Return [x, y] of the center of cell containing provided text 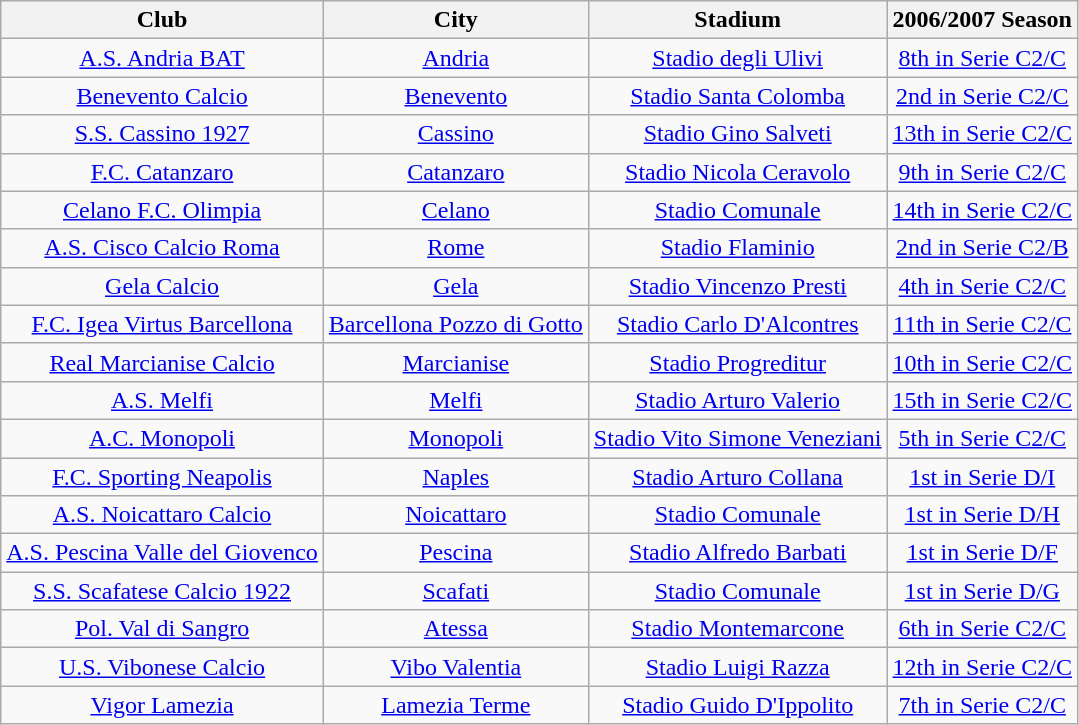
Stadio Gino Salveti [738, 134]
2nd in Serie C2/C [982, 96]
4th in Serie C2/C [982, 286]
Stadium [738, 20]
Gela Calcio [162, 286]
7th in Serie C2/C [982, 705]
A.S. Cisco Calcio Roma [162, 248]
Club [162, 20]
S.S. Cassino 1927 [162, 134]
Stadio Vincenzo Presti [738, 286]
Marcianise [456, 362]
6th in Serie C2/C [982, 629]
Gela [456, 286]
Vigor Lamezia [162, 705]
Stadio Alfredo Barbati [738, 553]
Vibo Valentia [456, 667]
Stadio Montemarcone [738, 629]
8th in Serie C2/C [982, 58]
Cassino [456, 134]
12th in Serie C2/C [982, 667]
1st in Serie D/I [982, 477]
Stadio Flaminio [738, 248]
Stadio degli Ulivi [738, 58]
15th in Serie C2/C [982, 400]
F.C. Catanzaro [162, 172]
U.S. Vibonese Calcio [162, 667]
F.C. Sporting Neapolis [162, 477]
9th in Serie C2/C [982, 172]
Stadio Arturo Valerio [738, 400]
A.S. Pescina Valle del Giovenco [162, 553]
F.C. Igea Virtus Barcellona [162, 324]
Stadio Carlo D'Alcontres [738, 324]
Rome [456, 248]
Benevento [456, 96]
10th in Serie C2/C [982, 362]
A.S. Noicattaro Calcio [162, 515]
Benevento Calcio [162, 96]
City [456, 20]
A.S. Melfi [162, 400]
Stadio Santa Colomba [738, 96]
2006/2007 Season [982, 20]
Naples [456, 477]
Stadio Vito Simone Veneziani [738, 438]
Melfi [456, 400]
1st in Serie D/G [982, 591]
Monopoli [456, 438]
14th in Serie C2/C [982, 210]
S.S. Scafatese Calcio 1922 [162, 591]
Celano F.C. Olimpia [162, 210]
Stadio Nicola Ceravolo [738, 172]
1st in Serie D/F [982, 553]
Stadio Progreditur [738, 362]
Scafati [456, 591]
11th in Serie C2/C [982, 324]
Barcellona Pozzo di Gotto [456, 324]
Celano [456, 210]
5th in Serie C2/C [982, 438]
1st in Serie D/H [982, 515]
Pescina [456, 553]
Pol. Val di Sangro [162, 629]
Real Marcianise Calcio [162, 362]
Catanzaro [456, 172]
A.S. Andria BAT [162, 58]
A.C. Monopoli [162, 438]
Atessa [456, 629]
13th in Serie C2/C [982, 134]
Lamezia Terme [456, 705]
Stadio Guido D'Ippolito [738, 705]
Noicattaro [456, 515]
Stadio Luigi Razza [738, 667]
Andria [456, 58]
Stadio Arturo Collana [738, 477]
2nd in Serie C2/B [982, 248]
